Pinpoint the cell where the given text exists, returning its (x, y) midpoint coordinate. 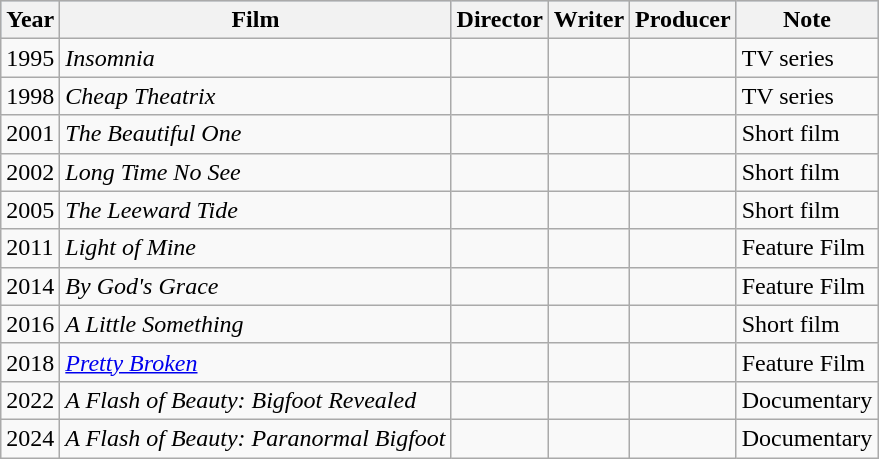
2024 (30, 438)
The Beautiful One (256, 134)
Light of Mine (256, 248)
A Flash of Beauty: Paranormal Bigfoot (256, 438)
2011 (30, 248)
2014 (30, 286)
The Leeward Tide (256, 210)
Long Time No See (256, 172)
A Flash of Beauty: Bigfoot Revealed (256, 400)
Insomnia (256, 58)
1998 (30, 96)
2018 (30, 362)
Director (500, 20)
2001 (30, 134)
Year (30, 20)
2016 (30, 324)
A Little Something (256, 324)
Writer (588, 20)
2022 (30, 400)
2005 (30, 210)
2002 (30, 172)
Film (256, 20)
Note (807, 20)
Pretty Broken (256, 362)
Producer (684, 20)
Cheap Theatrix (256, 96)
1995 (30, 58)
By God's Grace (256, 286)
